Detect which cell encompasses the target text, then output its [x, y] center coordinate. 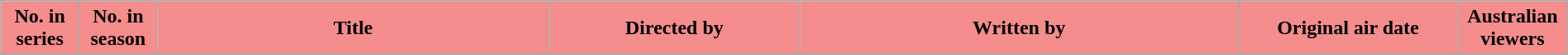
Title [353, 28]
Original air date [1348, 28]
Directed by [675, 28]
Australian viewers [1513, 28]
No. inseason [117, 28]
Written by [1019, 28]
No. inseries [40, 28]
